Output the (X, Y) coordinate of the center of the cell containing the given text.  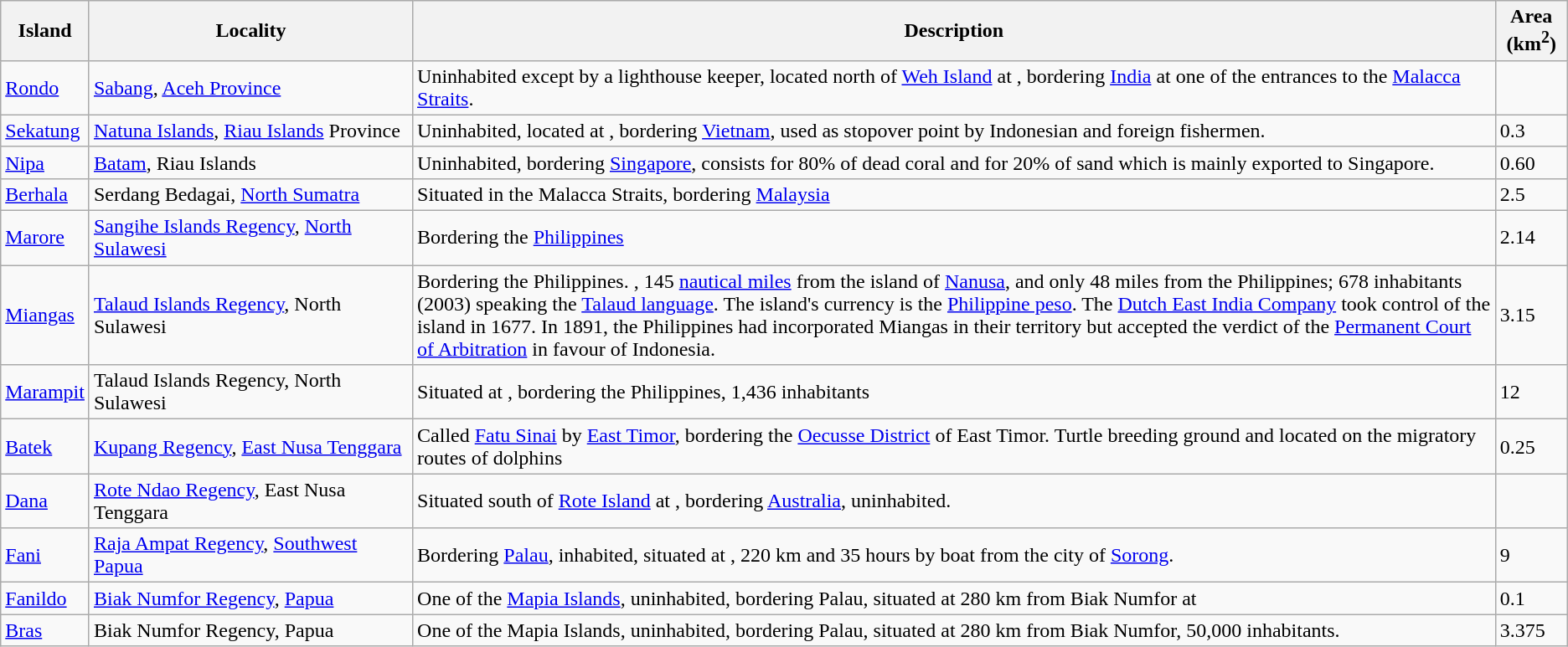
Uninhabited, bordering Singapore, consists for 80% of dead coral and for 20% of sand which is mainly exported to Singapore. (955, 162)
Fanildo (45, 598)
Description (955, 31)
Bordering the Philippines (955, 238)
Situated at , bordering the Philippines, 1,436 inhabitants (955, 392)
One of the Mapia Islands, uninhabited, bordering Palau, situated at 280 km from Biak Numfor, 50,000 inhabitants. (955, 630)
Marampit (45, 392)
Miangas (45, 315)
Sabang, Aceh Province (250, 87)
Rondo (45, 87)
Called Fatu Sinai by East Timor, bordering the Oecusse District of East Timor. Turtle breeding ground and located on the migratory routes of dolphins (955, 447)
0.1 (1531, 598)
Locality (250, 31)
Uninhabited except by a lighthouse keeper, located north of Weh Island at , bordering India at one of the entrances to the Malacca Straits. (955, 87)
Dana (45, 501)
Bras (45, 630)
Natuna Islands, Riau Islands Province (250, 131)
2.5 (1531, 194)
0.60 (1531, 162)
9 (1531, 556)
Marore (45, 238)
Nipa (45, 162)
Batam, Riau Islands (250, 162)
Kupang Regency, East Nusa Tenggara (250, 447)
Rote Ndao Regency, East Nusa Tenggara (250, 501)
Berhala (45, 194)
Situated south of Rote Island at , bordering Australia, uninhabited. (955, 501)
Area(km2) (1531, 31)
Bordering Palau, inhabited, situated at , 220 km and 35 hours by boat from the city of Sorong. (955, 556)
2.14 (1531, 238)
Serdang Bedagai, North Sumatra (250, 194)
3.375 (1531, 630)
Fani (45, 556)
12 (1531, 392)
Batek (45, 447)
0.25 (1531, 447)
Situated in the Malacca Straits, bordering Malaysia (955, 194)
Uninhabited, located at , bordering Vietnam, used as stopover point by Indonesian and foreign fishermen. (955, 131)
Island (45, 31)
0.3 (1531, 131)
Raja Ampat Regency, Southwest Papua (250, 556)
One of the Mapia Islands, uninhabited, bordering Palau, situated at 280 km from Biak Numfor at (955, 598)
3.15 (1531, 315)
Sangihe Islands Regency, North Sulawesi (250, 238)
Sekatung (45, 131)
